Locate the cell with the specified text and output its [X, Y] center coordinate. 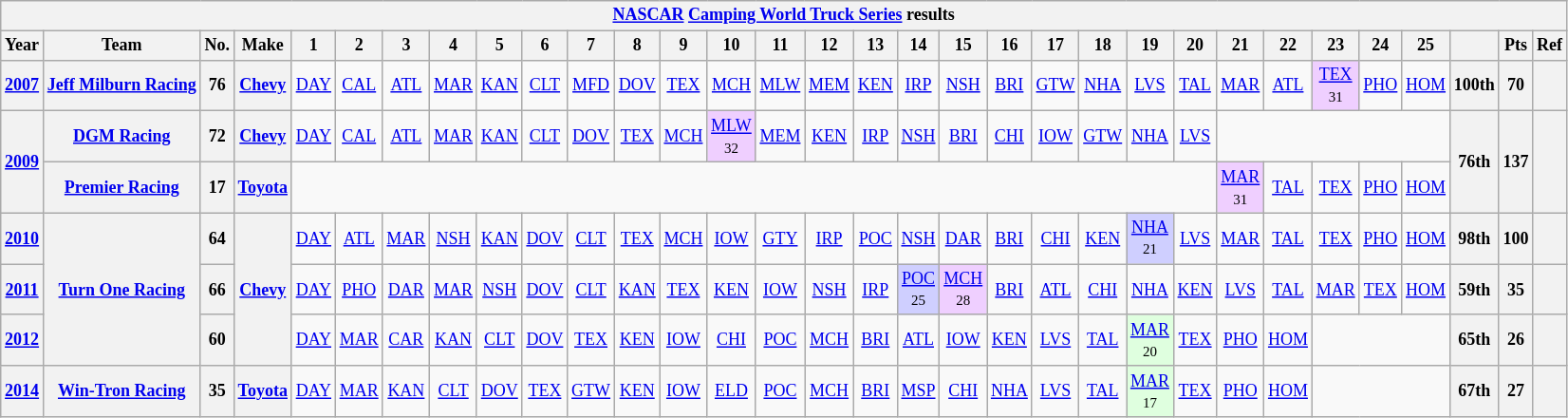
27 [1516, 391]
Jeff Milburn Racing [121, 85]
5 [499, 46]
Team [121, 46]
23 [1335, 46]
12 [830, 46]
MCH28 [963, 290]
20 [1195, 46]
MSP [919, 391]
98th [1474, 238]
16 [1010, 46]
59th [1474, 290]
6 [545, 46]
MAR17 [1150, 391]
137 [1516, 161]
65th [1474, 340]
100th [1474, 85]
1 [313, 46]
Turn One Racing [121, 289]
64 [216, 238]
4 [454, 46]
9 [683, 46]
POC25 [919, 290]
TEX31 [1335, 85]
MLW [780, 85]
3 [406, 46]
72 [216, 137]
2010 [23, 238]
60 [216, 340]
67th [1474, 391]
No. [216, 46]
2014 [23, 391]
MAR20 [1150, 340]
26 [1516, 340]
MLW32 [731, 137]
7 [591, 46]
100 [1516, 238]
NASCAR Camping World Truck Series results [784, 15]
22 [1289, 46]
2011 [23, 290]
Win-Tron Racing [121, 391]
ELD [731, 391]
CAR [406, 340]
15 [963, 46]
Make [262, 46]
13 [875, 46]
19 [1150, 46]
Premier Racing [121, 187]
Ref [1550, 46]
66 [216, 290]
2012 [23, 340]
25 [1426, 46]
18 [1103, 46]
10 [731, 46]
76 [216, 85]
76th [1474, 161]
DGM Racing [121, 137]
MAR31 [1241, 187]
14 [919, 46]
70 [1516, 85]
GTY [780, 238]
Pts [1516, 46]
2007 [23, 85]
8 [637, 46]
NHA21 [1150, 238]
MFD [591, 85]
Year [23, 46]
21 [1241, 46]
2009 [23, 161]
11 [780, 46]
2 [359, 46]
24 [1380, 46]
